From the cell containing the given text, extract its center point as [X, Y] coordinate. 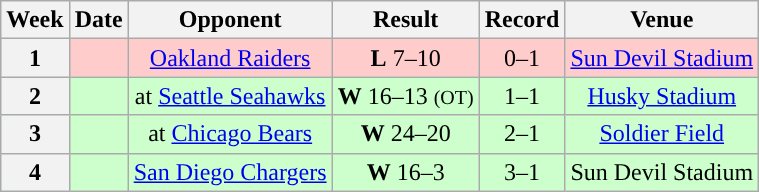
Record [522, 20]
1 [35, 58]
L 7–10 [406, 58]
at Seattle Seahawks [230, 96]
Soldier Field [662, 134]
Opponent [230, 20]
2 [35, 96]
0–1 [522, 58]
3 [35, 134]
at Chicago Bears [230, 134]
1–1 [522, 96]
W 24–20 [406, 134]
Oakland Raiders [230, 58]
2–1 [522, 134]
Husky Stadium [662, 96]
3–1 [522, 172]
W 16–3 [406, 172]
Result [406, 20]
Date [98, 20]
San Diego Chargers [230, 172]
Week [35, 20]
W 16–13 (OT) [406, 96]
4 [35, 172]
Venue [662, 20]
